Extract the [x, y] coordinate from the center of the cell holding the provided text.  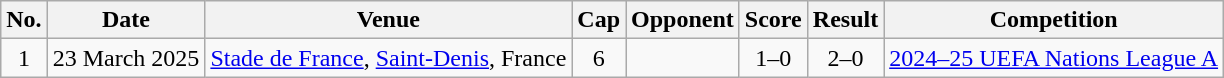
Competition [1054, 20]
1 [24, 58]
Result [845, 20]
Stade de France, Saint-Denis, France [388, 58]
Score [773, 20]
No. [24, 20]
1–0 [773, 58]
Opponent [683, 20]
2024–25 UEFA Nations League A [1054, 58]
Date [126, 20]
Venue [388, 20]
Cap [599, 20]
2–0 [845, 58]
6 [599, 58]
23 March 2025 [126, 58]
